Identify which cell holds the provided text, then report its (X, Y) central coordinate. 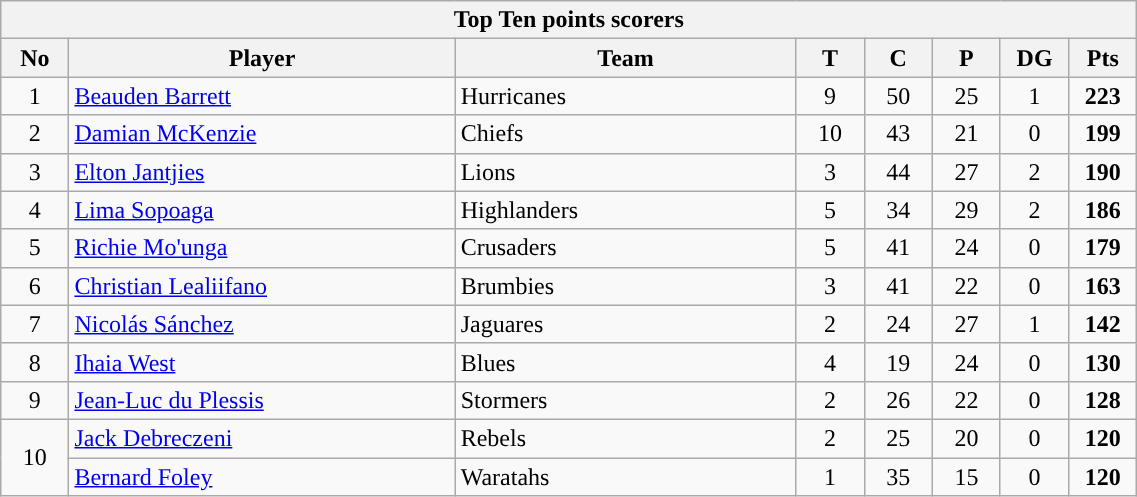
21 (966, 134)
44 (898, 172)
223 (1103, 96)
Top Ten points scorers (569, 20)
179 (1103, 248)
Chiefs (626, 134)
Damian McKenzie (262, 134)
P (966, 58)
Jaguares (626, 324)
35 (898, 477)
C (898, 58)
50 (898, 96)
199 (1103, 134)
Nicolás Sánchez (262, 324)
Bernard Foley (262, 477)
T (830, 58)
163 (1103, 286)
Elton Jantjies (262, 172)
20 (966, 438)
Ihaia West (262, 362)
Pts (1103, 58)
Player (262, 58)
Team (626, 58)
No (35, 58)
Highlanders (626, 210)
Crusaders (626, 248)
Beauden Barrett (262, 96)
6 (35, 286)
130 (1103, 362)
7 (35, 324)
8 (35, 362)
128 (1103, 400)
Rebels (626, 438)
Waratahs (626, 477)
Blues (626, 362)
15 (966, 477)
DG (1034, 58)
29 (966, 210)
Christian Lealiifano (262, 286)
Lima Sopoaga (262, 210)
19 (898, 362)
Jean-Luc du Plessis (262, 400)
26 (898, 400)
142 (1103, 324)
43 (898, 134)
Brumbies (626, 286)
Richie Mo'unga (262, 248)
190 (1103, 172)
186 (1103, 210)
Hurricanes (626, 96)
Lions (626, 172)
Stormers (626, 400)
Jack Debreczeni (262, 438)
34 (898, 210)
